Scan for the cell matching the given text and deliver its (X, Y) coordinate at center. 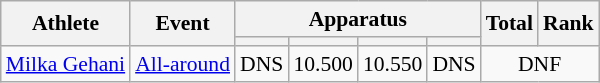
Total (510, 24)
All-around (182, 64)
Rank (568, 24)
Apparatus (358, 19)
DNF (540, 64)
10.500 (322, 64)
Event (182, 24)
Milka Gehani (66, 64)
Athlete (66, 24)
10.550 (392, 64)
